Capture the cell that displays the provided text and extract its [X, Y] central coordinate. 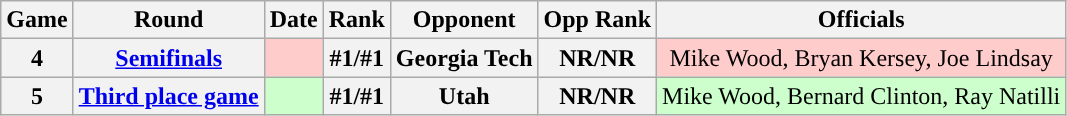
5 [37, 96]
Date [294, 20]
Opponent [464, 20]
Utah [464, 96]
Round [168, 20]
Officials [862, 20]
Georgia Tech [464, 58]
Game [37, 20]
Third place game [168, 96]
Rank [356, 20]
Mike Wood, Bernard Clinton, Ray Natilli [862, 96]
4 [37, 58]
Mike Wood, Bryan Kersey, Joe Lindsay [862, 58]
Opp Rank [597, 20]
Semifinals [168, 58]
